Pinpoint the cell where the given text exists, returning its (X, Y) midpoint coordinate. 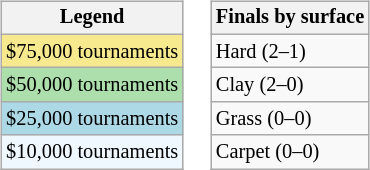
$75,000 tournaments (92, 51)
Grass (0–0) (290, 119)
Clay (2–0) (290, 85)
Hard (2–1) (290, 51)
$50,000 tournaments (92, 85)
Legend (92, 18)
Carpet (0–0) (290, 152)
Finals by surface (290, 18)
$10,000 tournaments (92, 152)
$25,000 tournaments (92, 119)
